For the text-containing cell, return its midpoint in (x, y) coordinate format. 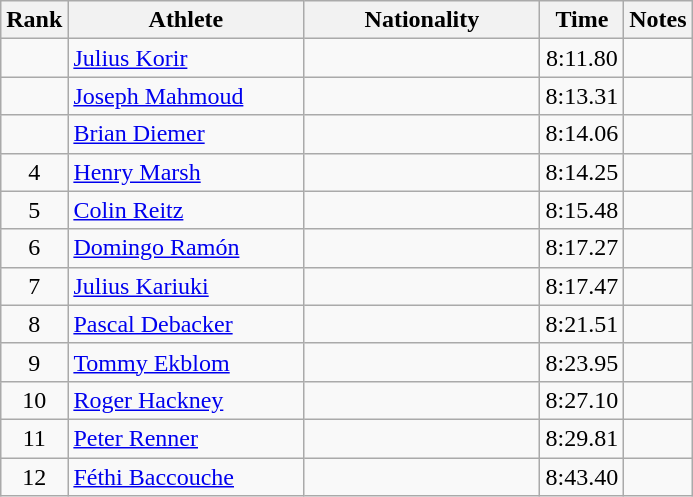
Time (582, 20)
Roger Hackney (186, 400)
8:17.27 (582, 248)
Henry Marsh (186, 172)
Domingo Ramón (186, 248)
8:17.47 (582, 286)
Joseph Mahmoud (186, 96)
8:27.10 (582, 400)
Colin Reitz (186, 210)
10 (34, 400)
12 (34, 477)
8:14.06 (582, 134)
Julius Korir (186, 58)
Rank (34, 20)
8:23.95 (582, 362)
8:29.81 (582, 438)
11 (34, 438)
9 (34, 362)
4 (34, 172)
8:15.48 (582, 210)
Nationality (422, 20)
6 (34, 248)
8:43.40 (582, 477)
8 (34, 324)
5 (34, 210)
Pascal Debacker (186, 324)
8:11.80 (582, 58)
Tommy Ekblom (186, 362)
Féthi Baccouche (186, 477)
Brian Diemer (186, 134)
Julius Kariuki (186, 286)
7 (34, 286)
Notes (658, 20)
Peter Renner (186, 438)
8:21.51 (582, 324)
Athlete (186, 20)
8:13.31 (582, 96)
8:14.25 (582, 172)
